Provide the (x, y) coordinate of the cell's center where the given text is located.  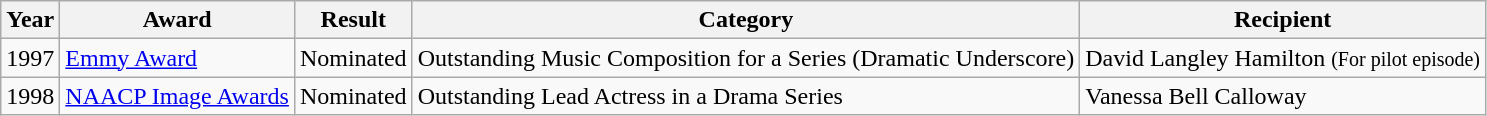
Outstanding Music Composition for a Series (Dramatic Underscore) (746, 58)
Result (353, 20)
Outstanding Lead Actress in a Drama Series (746, 96)
Category (746, 20)
Recipient (1283, 20)
1997 (30, 58)
Emmy Award (178, 58)
1998 (30, 96)
Year (30, 20)
David Langley Hamilton (For pilot episode) (1283, 58)
Vanessa Bell Calloway (1283, 96)
Award (178, 20)
NAACP Image Awards (178, 96)
